Detect which cell encompasses the target text, then output its [X, Y] center coordinate. 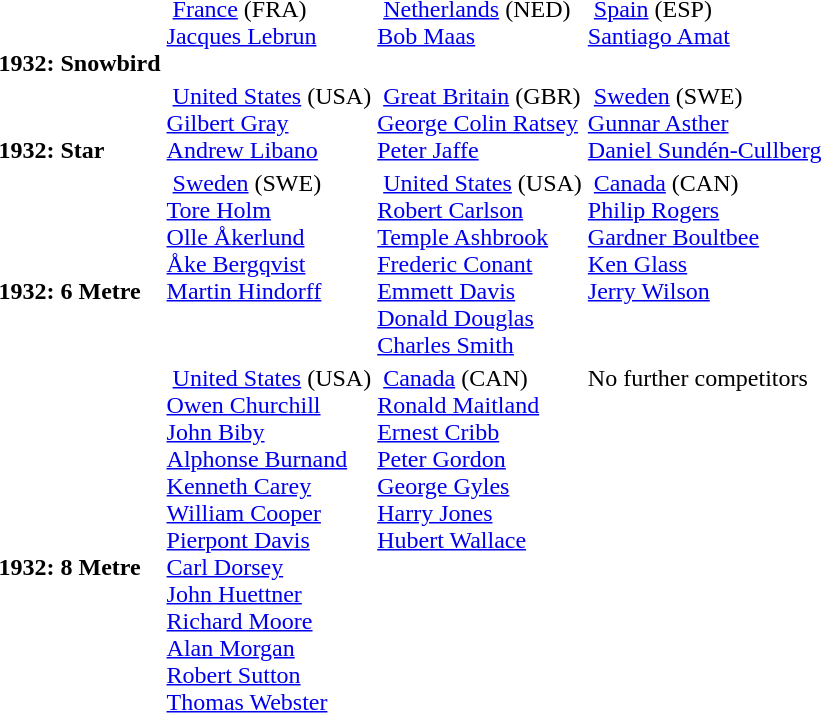
Great Britain (GBR)George Colin RatseyPeter Jaffe [480, 123]
United States (USA)Robert CarlsonTemple AshbrookFrederic ConantEmmett DavisDonald DouglasCharles Smith [480, 264]
United States (USA)Gilbert GrayAndrew Libano [269, 123]
Sweden (SWE)Tore HolmOlle ÅkerlundÅke BergqvistMartin Hindorff [269, 264]
